Detect which cell encompasses the target text, then output its [X, Y] center coordinate. 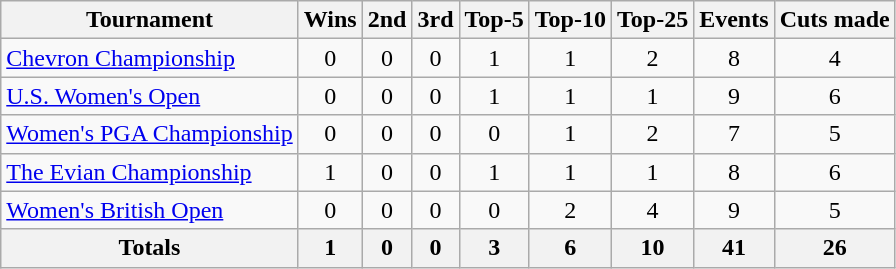
The Evian Championship [150, 172]
Events [734, 20]
Top-5 [494, 20]
3 [494, 248]
Top-10 [570, 20]
7 [734, 134]
3rd [436, 20]
41 [734, 248]
Chevron Championship [150, 58]
Cuts made [834, 20]
Top-25 [652, 20]
Totals [150, 248]
Wins [330, 20]
U.S. Women's Open [150, 96]
Women's PGA Championship [150, 134]
Women's British Open [150, 210]
10 [652, 248]
Tournament [150, 20]
26 [834, 248]
2nd [387, 20]
